Return the (x, y) coordinate for the center point of the cell that contains the specified text.  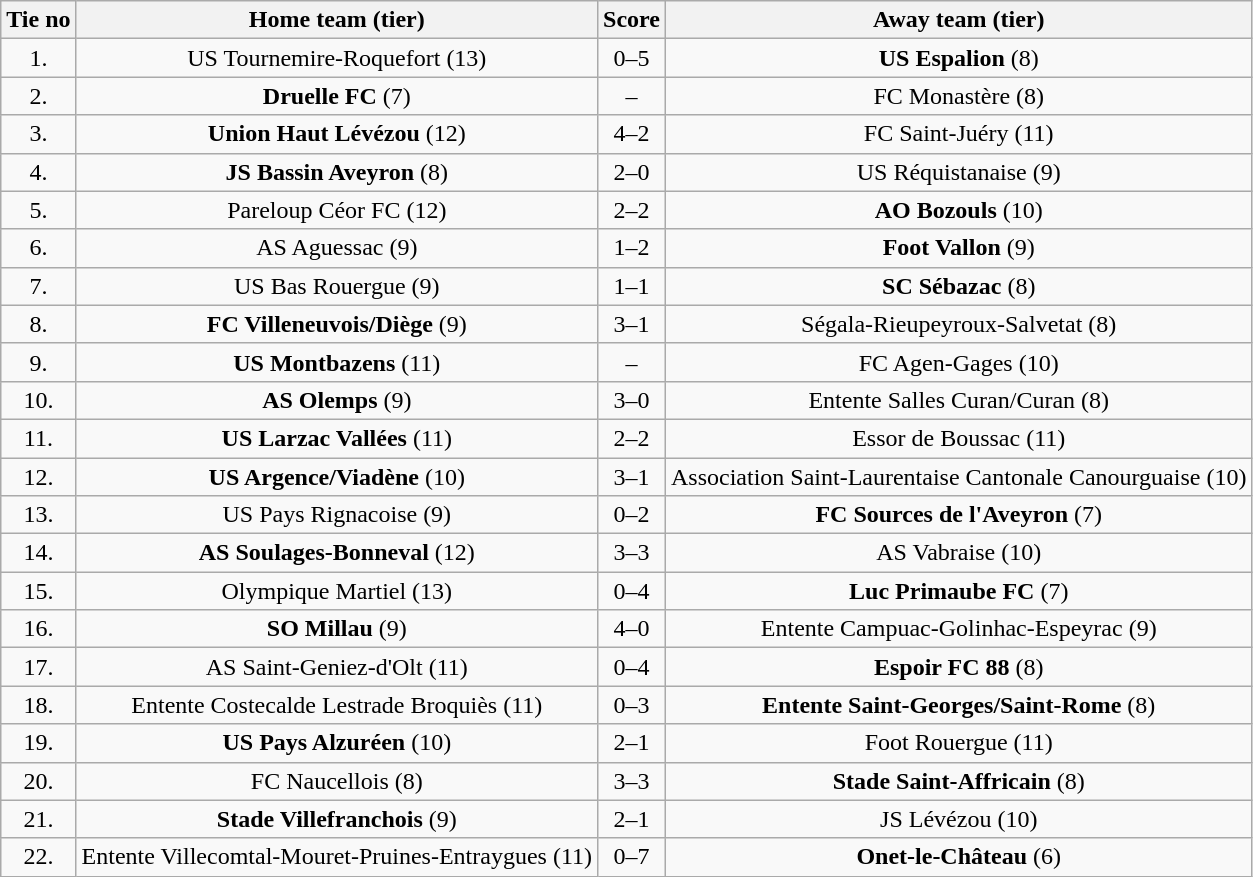
Foot Vallon (9) (958, 248)
Essor de Boussac (11) (958, 438)
Druelle FC (7) (336, 96)
Espoir FC 88 (8) (958, 667)
Entente Villecomtal-Mouret-Pruines-Entraygues (11) (336, 857)
US Tournemire-Roquefort (13) (336, 58)
Onet-le-Château (6) (958, 857)
12. (38, 477)
Union Haut Lévézou (12) (336, 134)
10. (38, 400)
Away team (tier) (958, 20)
13. (38, 515)
FC Monastère (8) (958, 96)
US Espalion (8) (958, 58)
AS Vabraise (10) (958, 553)
4. (38, 172)
15. (38, 591)
US Larzac Vallées (11) (336, 438)
4–0 (632, 629)
11. (38, 438)
Tie no (38, 20)
14. (38, 553)
1–1 (632, 286)
6. (38, 248)
Stade Saint-Affricain (8) (958, 781)
3–0 (632, 400)
US Pays Alzuréen (10) (336, 743)
0–3 (632, 705)
FC Villeneuvois/Diège (9) (336, 324)
17. (38, 667)
US Argence/Viadène (10) (336, 477)
5. (38, 210)
AO Bozouls (10) (958, 210)
7. (38, 286)
Luc Primaube FC (7) (958, 591)
9. (38, 362)
SC Sébazac (8) (958, 286)
3. (38, 134)
Foot Rouergue (11) (958, 743)
Entente Campuac-Golinhac-Espeyrac (9) (958, 629)
2. (38, 96)
19. (38, 743)
FC Saint-Juéry (11) (958, 134)
Pareloup Céor FC (12) (336, 210)
2–0 (632, 172)
Score (632, 20)
Association Saint-Laurentaise Cantonale Canourguaise (10) (958, 477)
8. (38, 324)
US Pays Rignacoise (9) (336, 515)
0–7 (632, 857)
20. (38, 781)
4–2 (632, 134)
Ségala-Rieupeyroux-Salvetat (8) (958, 324)
AS Soulages-Bonneval (12) (336, 553)
Stade Villefranchois (9) (336, 819)
0–2 (632, 515)
FC Agen-Gages (10) (958, 362)
1. (38, 58)
Home team (tier) (336, 20)
JS Bassin Aveyron (8) (336, 172)
Entente Costecalde Lestrade Broquiès (11) (336, 705)
US Bas Rouergue (9) (336, 286)
1–2 (632, 248)
US Réquistanaise (9) (958, 172)
18. (38, 705)
Entente Saint-Georges/Saint-Rome (8) (958, 705)
0–5 (632, 58)
Entente Salles Curan/Curan (8) (958, 400)
US Montbazens (11) (336, 362)
SO Millau (9) (336, 629)
JS Lévézou (10) (958, 819)
AS Olemps (9) (336, 400)
21. (38, 819)
Olympique Martiel (13) (336, 591)
FC Sources de l'Aveyron (7) (958, 515)
16. (38, 629)
22. (38, 857)
AS Aguessac (9) (336, 248)
AS Saint-Geniez-d'Olt (11) (336, 667)
FC Naucellois (8) (336, 781)
